From the cell containing the given text, extract its center point as (x, y) coordinate. 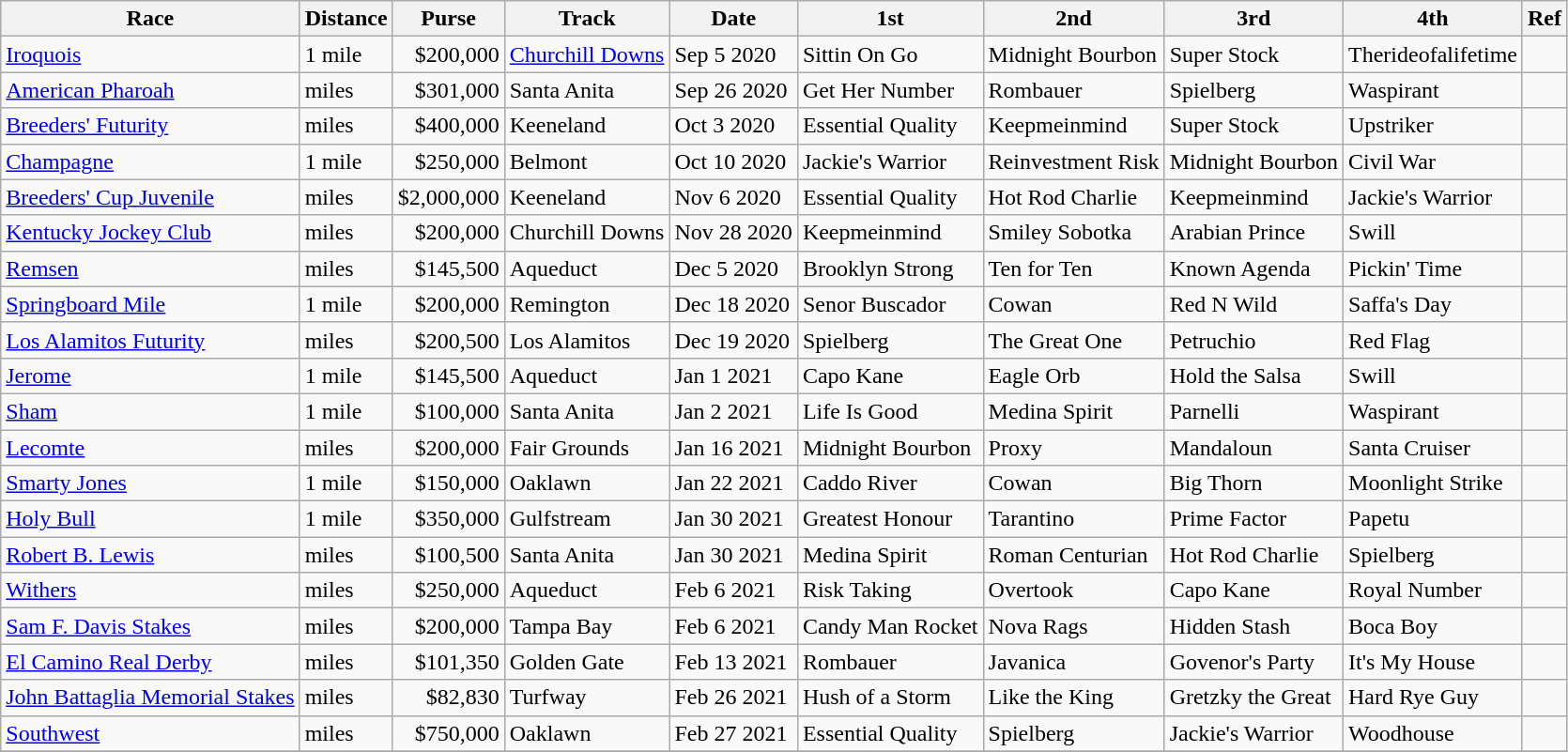
Springboard Mile (150, 304)
Oct 3 2020 (733, 126)
Royal Number (1433, 591)
Life Is Good (890, 411)
Gretzky the Great (1253, 698)
American Pharoah (150, 90)
Feb 26 2021 (733, 698)
1st (890, 19)
Southwest (150, 733)
Oct 10 2020 (733, 161)
Race (150, 19)
Moonlight Strike (1433, 483)
Robert B. Lewis (150, 555)
$301,000 (449, 90)
Breeders' Futurity (150, 126)
Nova Rags (1074, 626)
Santa Cruiser (1433, 448)
Hold the Salsa (1253, 376)
$100,500 (449, 555)
Petruchio (1253, 340)
Red Flag (1433, 340)
Dec 5 2020 (733, 269)
Kentucky Jockey Club (150, 233)
2nd (1074, 19)
Hush of a Storm (890, 698)
Sham (150, 411)
$200,500 (449, 340)
Nov 28 2020 (733, 233)
John Battaglia Memorial Stakes (150, 698)
Lecomte (150, 448)
El Camino Real Derby (150, 662)
Los Alamitos (587, 340)
Known Agenda (1253, 269)
$82,830 (449, 698)
Breeders' Cup Juvenile (150, 197)
Tampa Bay (587, 626)
Jan 2 2021 (733, 411)
Get Her Number (890, 90)
Hidden Stash (1253, 626)
Like the King (1074, 698)
Jan 22 2021 (733, 483)
Belmont (587, 161)
Withers (150, 591)
Greatest Honour (890, 519)
Feb 13 2021 (733, 662)
$750,000 (449, 733)
Reinvestment Risk (1074, 161)
Risk Taking (890, 591)
Jan 1 2021 (733, 376)
Date (733, 19)
Tarantino (1074, 519)
Civil War (1433, 161)
Therideofalifetime (1433, 54)
Parnelli (1253, 411)
Jerome (150, 376)
Jan 16 2021 (733, 448)
Pickin' Time (1433, 269)
Remington (587, 304)
$400,000 (449, 126)
$101,350 (449, 662)
Senor Buscador (890, 304)
Turfway (587, 698)
Proxy (1074, 448)
Papetu (1433, 519)
Sep 5 2020 (733, 54)
$2,000,000 (449, 197)
Dec 19 2020 (733, 340)
Purse (449, 19)
Big Thorn (1253, 483)
Eagle Orb (1074, 376)
$150,000 (449, 483)
Golden Gate (587, 662)
Hard Rye Guy (1433, 698)
Sam F. Davis Stakes (150, 626)
$100,000 (449, 411)
Govenor's Party (1253, 662)
Champagne (150, 161)
Roman Centurian (1074, 555)
Arabian Prince (1253, 233)
Feb 27 2021 (733, 733)
Prime Factor (1253, 519)
Nov 6 2020 (733, 197)
Distance (346, 19)
Candy Man Rocket (890, 626)
Track (587, 19)
$350,000 (449, 519)
It's My House (1433, 662)
Boca Boy (1433, 626)
Sittin On Go (890, 54)
Holy Bull (150, 519)
Caddo River (890, 483)
Gulfstream (587, 519)
Iroquois (150, 54)
4th (1433, 19)
Los Alamitos Futurity (150, 340)
Dec 18 2020 (733, 304)
Saffa's Day (1433, 304)
Remsen (150, 269)
Upstriker (1433, 126)
Fair Grounds (587, 448)
Woodhouse (1433, 733)
Sep 26 2020 (733, 90)
Overtook (1074, 591)
Red N Wild (1253, 304)
Javanica (1074, 662)
The Great One (1074, 340)
Ref (1544, 19)
3rd (1253, 19)
Mandaloun (1253, 448)
Smarty Jones (150, 483)
Smiley Sobotka (1074, 233)
Brooklyn Strong (890, 269)
Ten for Ten (1074, 269)
